Return the [X, Y] coordinate for the center point of the cell that contains the specified text.  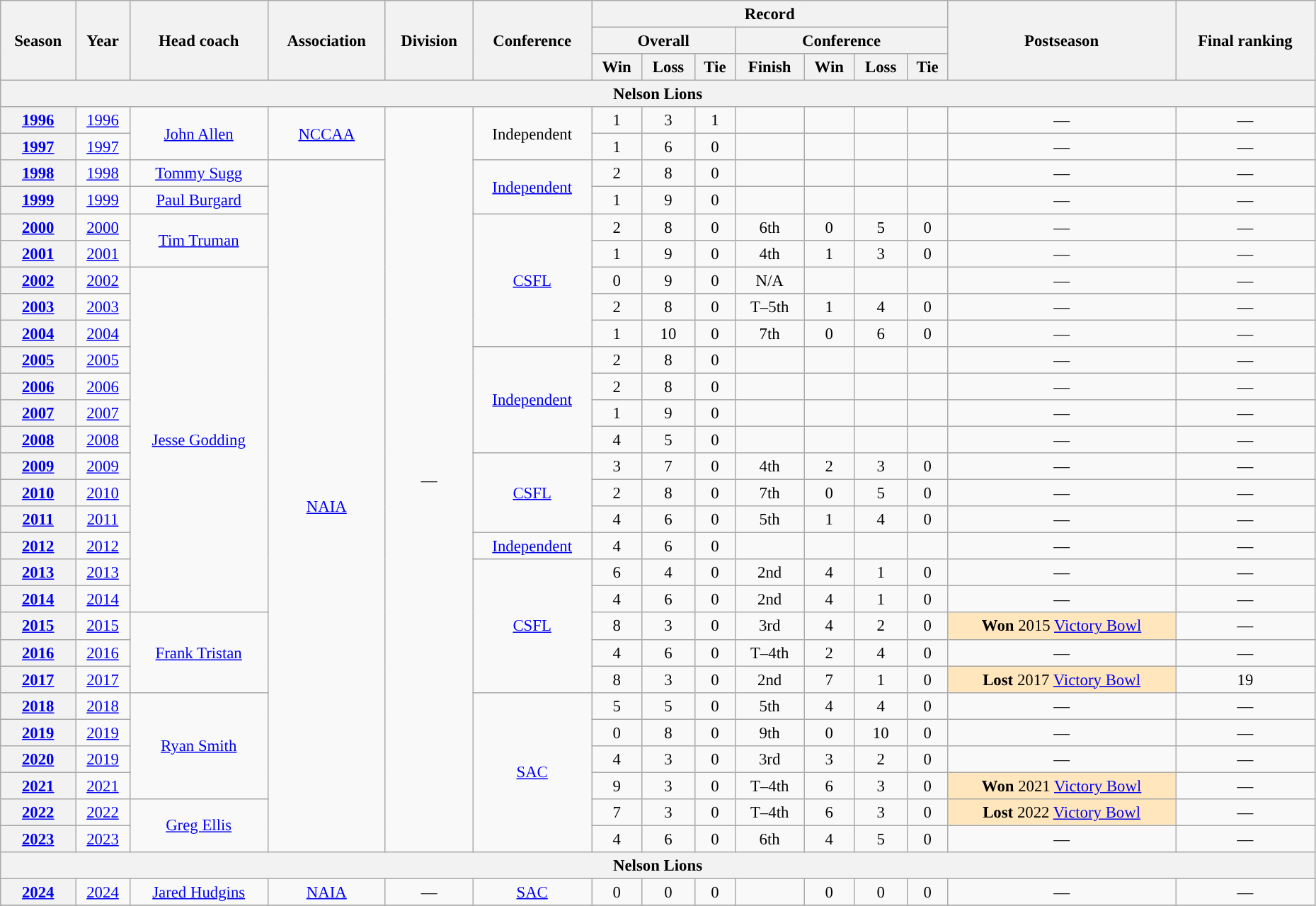
9th [769, 733]
Tim Truman [198, 241]
19 [1246, 679]
Won 2021 Victory Bowl [1062, 786]
Year [103, 41]
Frank Tristan [198, 653]
Overall [664, 41]
Season [38, 41]
Lost 2022 Victory Bowl [1062, 813]
Greg Ellis [198, 825]
Postseason [1062, 41]
Jesse Godding [198, 440]
Division [429, 41]
2020 [38, 759]
Paul Burgard [198, 200]
Tommy Sugg [198, 173]
Record [770, 14]
Ryan Smith [198, 745]
T–5th [769, 306]
NCCAA [326, 133]
N/A [769, 280]
Lost 2017 Victory Bowl [1062, 679]
Jared Hudgins [198, 893]
Head coach [198, 41]
John Allen [198, 133]
Won 2015 Victory Bowl [1062, 626]
Finish [769, 67]
Final ranking [1246, 41]
Association [326, 41]
